Locate the cell with the specified text and output its [X, Y] center coordinate. 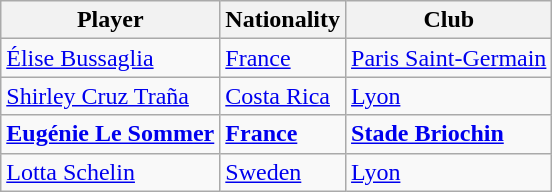
Paris Saint-Germain [449, 58]
Lotta Schelin [110, 172]
Eugénie Le Sommer [110, 134]
Club [449, 20]
Player [110, 20]
Sweden [283, 172]
Shirley Cruz Traña [110, 96]
Stade Briochin [449, 134]
Élise Bussaglia [110, 58]
Costa Rica [283, 96]
Nationality [283, 20]
